From the cell containing the given text, extract its center point as (x, y) coordinate. 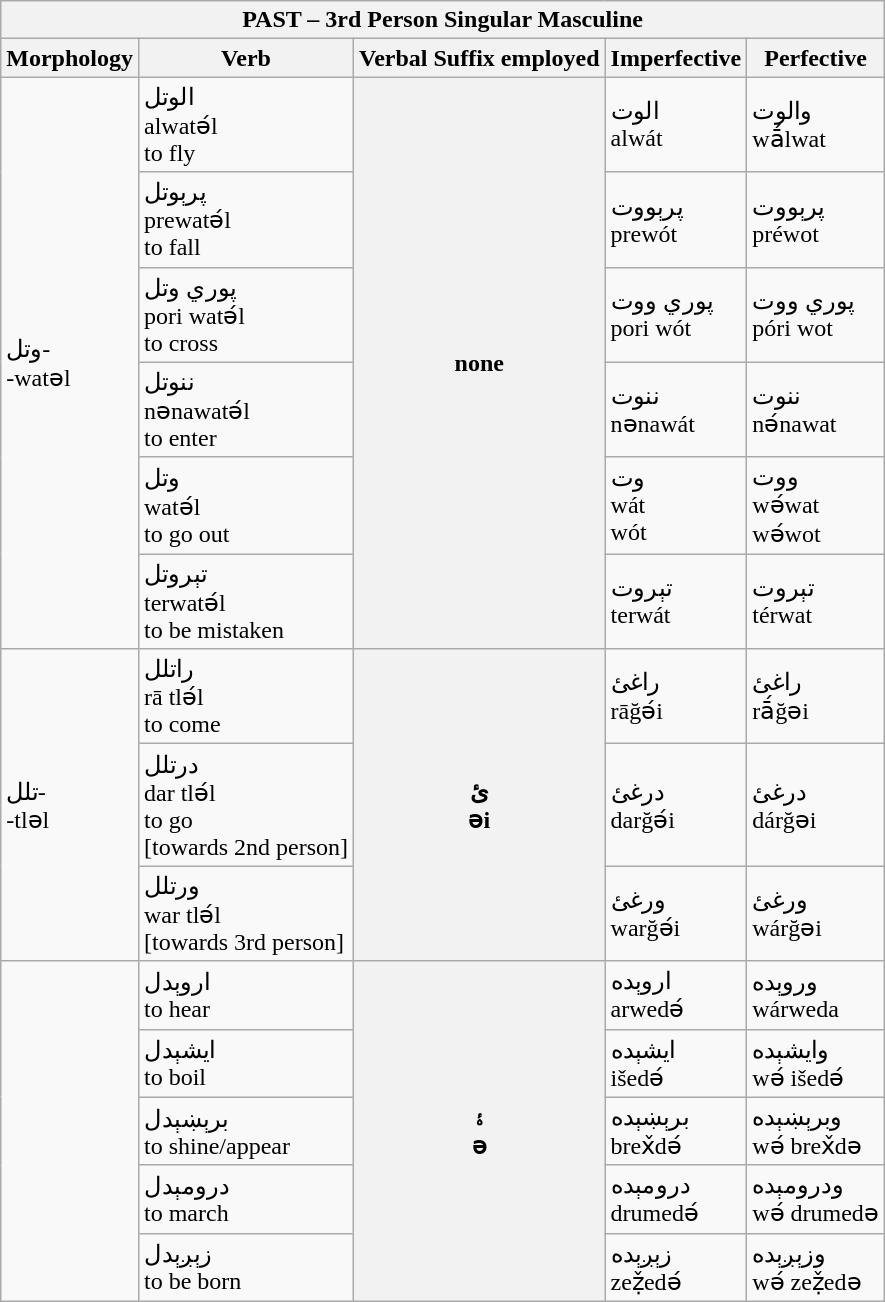
Imperfective (676, 58)
تېروتterwát (676, 602)
راغئrā́ğəi (816, 696)
الوتalwát (676, 124)
راغئrāğә́i (676, 696)
وبرېښېدهwә́ brex̌də (816, 1131)
برېښېدهbrex̌dә́ (676, 1131)
پوري وتلpori watә́lto cross (246, 314)
ورغئwarğә́i (676, 914)
Morphology (70, 58)
none (480, 363)
درومېدلto march (246, 1199)
وایشېدهwә́ išedә́ (816, 1063)
تېروتtérwat (816, 602)
ئəi (480, 805)
ننوتnә́nawat (816, 410)
وتwátwót (676, 506)
پرېووتpréwot (816, 220)
پوري ووتpóri wot (816, 314)
ووتwә́watwә́wot (816, 506)
وروېدهwárweda (816, 995)
ایشېدلto boil (246, 1063)
درغئdarğә́i (676, 805)
وزېږېدهwә́ zeẓ̌edə (816, 1267)
برېښېدلto shine/appear (246, 1131)
ننوتلnənawatә́lto enter (246, 410)
تېروتلterwatә́lto be mistaken (246, 602)
ایشېدهišedә́ (676, 1063)
وتلwatә́lto go out (246, 506)
Verb (246, 58)
ودرومېدهwә́ drumedə (816, 1199)
Perfective (816, 58)
درغئdárğәi (816, 805)
ورغئwárğəi (816, 914)
PAST – 3rd Person Singular Masculine (443, 20)
ۀə (480, 1131)
Verbal Suffix employed (480, 58)
زېږېدهzeẓ̌edә́ (676, 1267)
تلل--tləl (70, 805)
وتل--watəl (70, 363)
پوري ووتpori wót (676, 314)
راتللrā tlә́lto come (246, 696)
پرېوتلprewatә́lto fall (246, 220)
والوتwā́lwat (816, 124)
ورتللwar tlә́l[towards 3rd person] (246, 914)
زېږېدلto be born (246, 1267)
ننوتnənawát (676, 410)
درتللdar tlә́lto go[towards 2nd person] (246, 805)
اروېدلto hear (246, 995)
الوتلalwatә́lto fly (246, 124)
اروېدهarwedә́ (676, 995)
درومېدهdrumedә́ (676, 1199)
پرېووتprewót (676, 220)
